Pinpoint the cell where the given text exists, returning its (X, Y) midpoint coordinate. 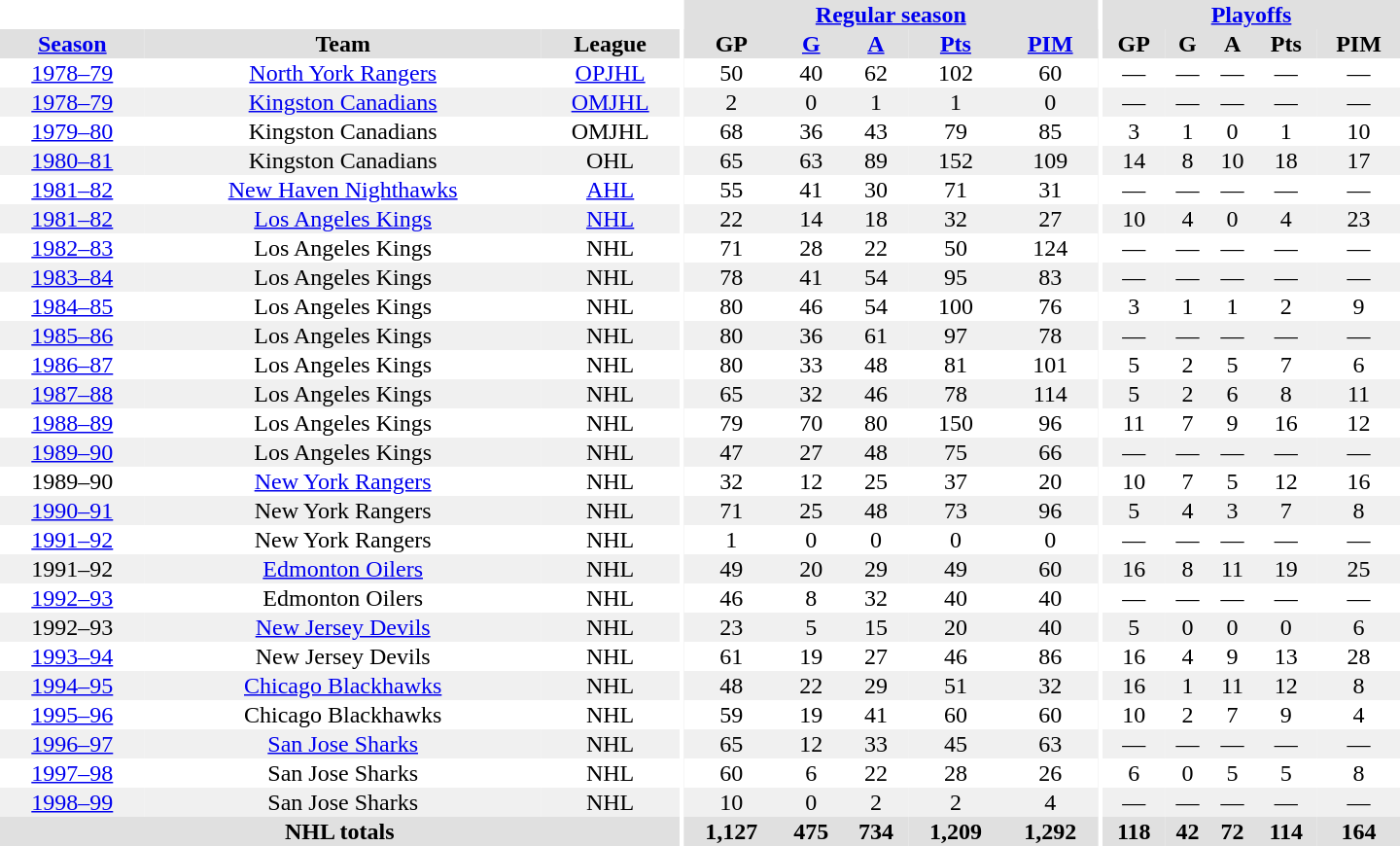
73 (955, 511)
1983–84 (72, 277)
72 (1233, 831)
1990–91 (72, 511)
New Haven Nighthawks (343, 190)
15 (877, 627)
Team (343, 44)
734 (877, 831)
85 (1050, 131)
68 (731, 131)
31 (1050, 190)
Playoffs (1251, 15)
43 (877, 131)
1997–98 (72, 773)
42 (1187, 831)
1998–99 (72, 802)
1,127 (731, 831)
1979–80 (72, 131)
109 (1050, 160)
475 (811, 831)
55 (731, 190)
1982–83 (72, 248)
124 (1050, 248)
66 (1050, 452)
Season (72, 44)
1988–89 (72, 423)
North York Rangers (343, 73)
13 (1286, 656)
89 (877, 160)
62 (877, 73)
1987–88 (72, 394)
51 (955, 686)
1993–94 (72, 656)
152 (955, 160)
70 (811, 423)
NHL totals (340, 831)
118 (1134, 831)
100 (955, 306)
45 (955, 744)
75 (955, 452)
1,209 (955, 831)
76 (1050, 306)
Regular season (891, 15)
1995–96 (72, 715)
OPJHL (611, 73)
AHL (611, 190)
95 (955, 277)
86 (1050, 656)
1996–97 (72, 744)
101 (1050, 365)
97 (955, 335)
150 (955, 423)
1994–95 (72, 686)
83 (1050, 277)
League (611, 44)
59 (731, 715)
47 (731, 452)
1,292 (1050, 831)
1984–85 (72, 306)
102 (955, 73)
1980–81 (72, 160)
37 (955, 481)
1986–87 (72, 365)
17 (1359, 160)
30 (877, 190)
OHL (611, 160)
1985–86 (72, 335)
26 (1050, 773)
81 (955, 365)
164 (1359, 831)
